Detect which cell encompasses the target text, then output its (x, y) center coordinate. 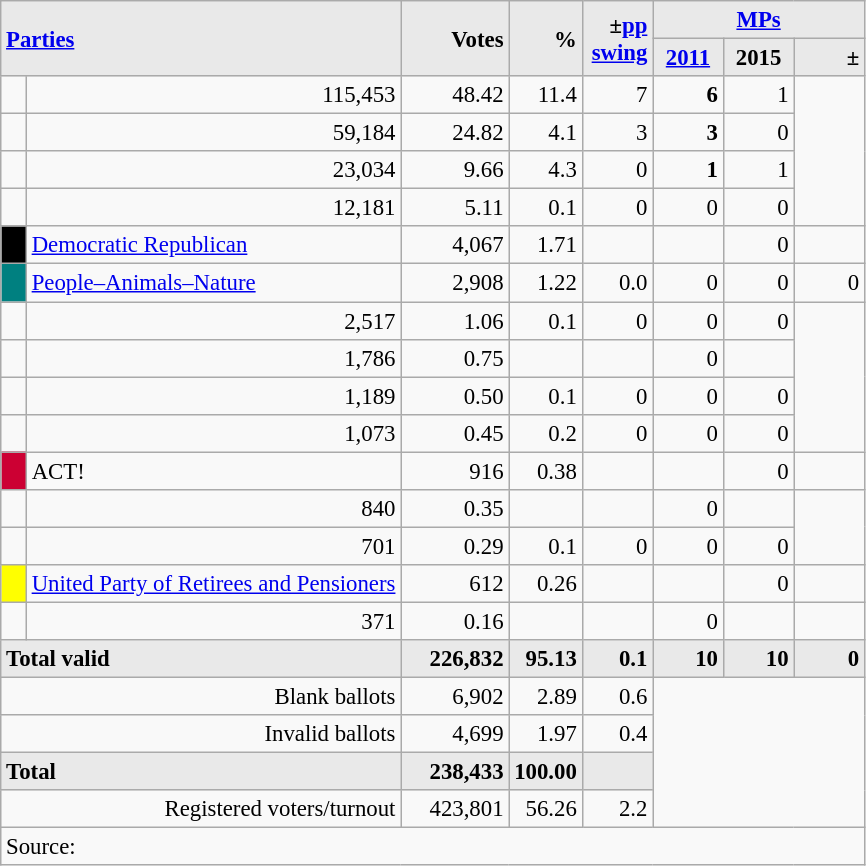
226,832 (455, 659)
6,902 (455, 697)
Total (201, 772)
Invalid ballots (201, 734)
0.29 (455, 546)
48.42 (455, 95)
0.4 (618, 734)
1.97 (546, 734)
0.50 (455, 396)
115,453 (213, 95)
4,067 (455, 245)
4.3 (546, 170)
56.26 (546, 809)
24.82 (455, 133)
916 (455, 471)
0.26 (546, 584)
423,801 (455, 809)
371 (213, 621)
2015 (758, 58)
1,786 (213, 358)
9.66 (455, 170)
± (830, 58)
Votes (455, 38)
2.89 (546, 697)
2.2 (618, 809)
1.22 (546, 283)
100.00 (546, 772)
1.06 (455, 321)
0.6 (618, 697)
11.4 (546, 95)
6 (688, 95)
840 (213, 509)
1.71 (546, 245)
Parties (201, 38)
0.35 (455, 509)
95.13 (546, 659)
238,433 (455, 772)
0.16 (455, 621)
59,184 (213, 133)
4,699 (455, 734)
±pp swing (618, 38)
Total valid (201, 659)
ACT! (213, 471)
MPs (759, 20)
701 (213, 546)
2,517 (213, 321)
0.45 (455, 433)
612 (455, 584)
Source: (433, 847)
Registered voters/turnout (201, 809)
Democratic Republican (213, 245)
0.38 (546, 471)
7 (618, 95)
% (546, 38)
0.0 (618, 283)
1,073 (213, 433)
1,189 (213, 396)
Blank ballots (201, 697)
People–Animals–Nature (213, 283)
2,908 (455, 283)
23,034 (213, 170)
0.75 (455, 358)
12,181 (213, 208)
2011 (688, 58)
5.11 (455, 208)
United Party of Retirees and Pensioners (213, 584)
0.2 (546, 433)
4.1 (546, 133)
